Return (X, Y) of the center of cell containing provided text 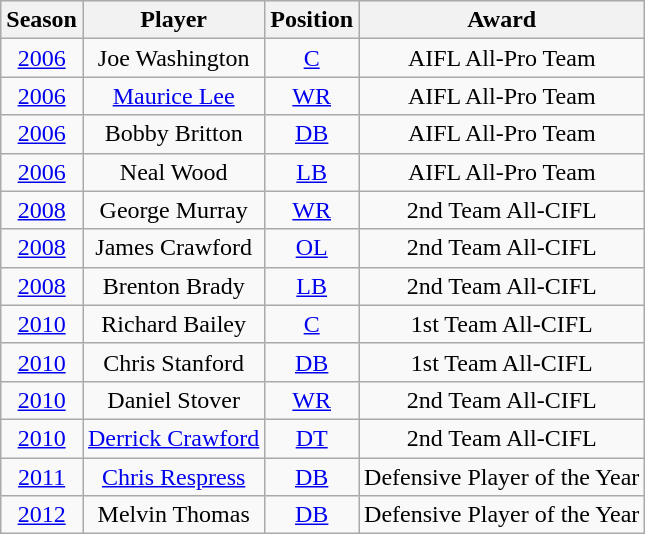
Award (502, 20)
Chris Respress (173, 477)
Richard Bailey (173, 324)
Neal Wood (173, 172)
Player (173, 20)
Position (312, 20)
OL (312, 248)
James Crawford (173, 248)
Brenton Brady (173, 286)
2012 (42, 515)
DT (312, 438)
Season (42, 20)
Chris Stanford (173, 362)
Bobby Britton (173, 134)
Melvin Thomas (173, 515)
George Murray (173, 210)
Joe Washington (173, 58)
Daniel Stover (173, 400)
Derrick Crawford (173, 438)
2011 (42, 477)
Maurice Lee (173, 96)
